Capture the cell that displays the provided text and extract its (x, y) central coordinate. 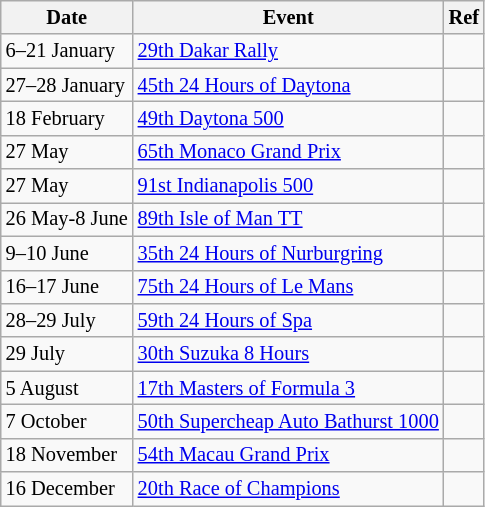
65th Monaco Grand Prix (288, 152)
Date (67, 17)
26 May-8 June (67, 219)
5 August (67, 388)
28–29 July (67, 320)
54th Macau Grand Prix (288, 455)
35th 24 Hours of Nurburgring (288, 253)
16 December (67, 489)
Ref (464, 17)
75th 24 Hours of Le Mans (288, 287)
45th 24 Hours of Daytona (288, 85)
16–17 June (67, 287)
89th Isle of Man TT (288, 219)
27–28 January (67, 85)
30th Suzuka 8 Hours (288, 354)
29th Dakar Rally (288, 51)
20th Race of Champions (288, 489)
18 November (67, 455)
59th 24 Hours of Spa (288, 320)
50th Supercheap Auto Bathurst 1000 (288, 421)
91st Indianapolis 500 (288, 186)
49th Daytona 500 (288, 118)
Event (288, 17)
6–21 January (67, 51)
29 July (67, 354)
9–10 June (67, 253)
7 October (67, 421)
18 February (67, 118)
17th Masters of Formula 3 (288, 388)
